Search for the cell housing the specified text and yield its [X, Y] center coordinate. 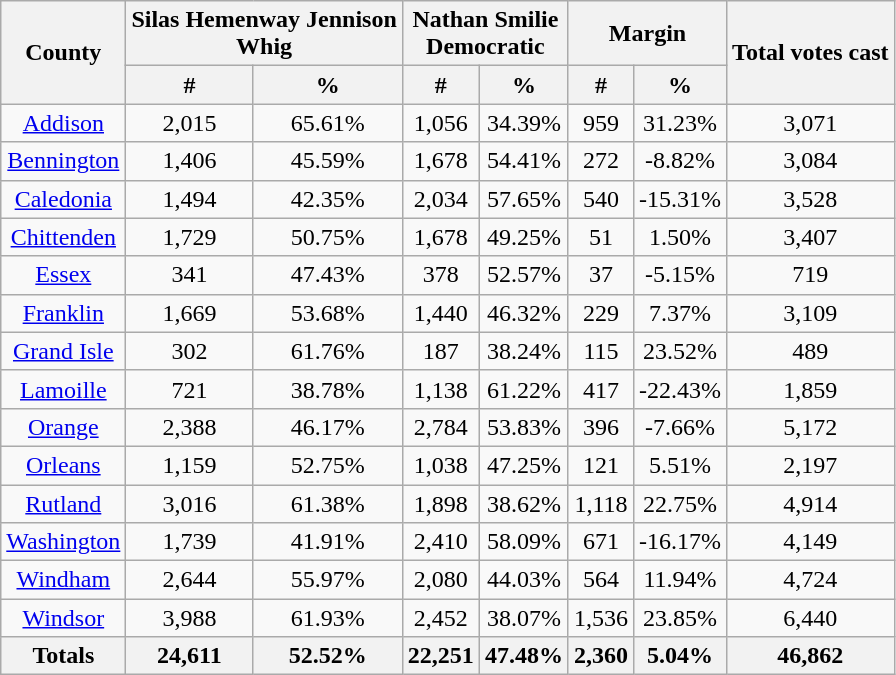
721 [190, 389]
47.48% [524, 656]
229 [600, 313]
272 [600, 161]
47.25% [524, 465]
52.75% [328, 465]
1,440 [440, 313]
55.97% [328, 580]
Total votes cast [811, 52]
Grand Isle [64, 351]
61.22% [524, 389]
1.50% [680, 237]
Essex [64, 275]
3,084 [811, 161]
Windsor [64, 618]
396 [600, 427]
Chittenden [64, 237]
Orange [64, 427]
Franklin [64, 313]
2,360 [600, 656]
49.25% [524, 237]
-5.15% [680, 275]
2,015 [190, 123]
22,251 [440, 656]
3,071 [811, 123]
23.52% [680, 351]
2,388 [190, 427]
22.75% [680, 503]
61.38% [328, 503]
-22.43% [680, 389]
24,611 [190, 656]
3,016 [190, 503]
Washington [64, 542]
44.03% [524, 580]
7.37% [680, 313]
23.85% [680, 618]
302 [190, 351]
53.68% [328, 313]
38.24% [524, 351]
1,739 [190, 542]
5.51% [680, 465]
-7.66% [680, 427]
53.83% [524, 427]
45.59% [328, 161]
187 [440, 351]
341 [190, 275]
41.91% [328, 542]
34.39% [524, 123]
3,988 [190, 618]
1,159 [190, 465]
2,644 [190, 580]
50.75% [328, 237]
31.23% [680, 123]
38.78% [328, 389]
1,859 [811, 389]
61.93% [328, 618]
-8.82% [680, 161]
3,528 [811, 199]
1,406 [190, 161]
1,118 [600, 503]
Rutland [64, 503]
564 [600, 580]
2,410 [440, 542]
52.52% [328, 656]
5,172 [811, 427]
719 [811, 275]
Margin [647, 34]
4,724 [811, 580]
42.35% [328, 199]
Addison [64, 123]
540 [600, 199]
2,784 [440, 427]
52.57% [524, 275]
57.65% [524, 199]
Bennington [64, 161]
1,038 [440, 465]
54.41% [524, 161]
47.43% [328, 275]
11.94% [680, 580]
489 [811, 351]
121 [600, 465]
1,729 [190, 237]
-15.31% [680, 199]
3,109 [811, 313]
Nathan SmilieDemocratic [485, 34]
1,056 [440, 123]
Orleans [64, 465]
65.61% [328, 123]
6,440 [811, 618]
46,862 [811, 656]
5.04% [680, 656]
2,080 [440, 580]
1,494 [190, 199]
4,914 [811, 503]
46.17% [328, 427]
38.07% [524, 618]
2,197 [811, 465]
1,669 [190, 313]
Caledonia [64, 199]
61.76% [328, 351]
378 [440, 275]
2,452 [440, 618]
Windham [64, 580]
115 [600, 351]
-16.17% [680, 542]
3,407 [811, 237]
2,034 [440, 199]
1,898 [440, 503]
County [64, 52]
417 [600, 389]
959 [600, 123]
Lamoille [64, 389]
37 [600, 275]
Silas Hemenway JennisonWhig [264, 34]
671 [600, 542]
46.32% [524, 313]
1,138 [440, 389]
58.09% [524, 542]
51 [600, 237]
1,536 [600, 618]
38.62% [524, 503]
4,149 [811, 542]
Totals [64, 656]
